Extract the [X, Y] coordinate from the center of the cell holding the provided text.  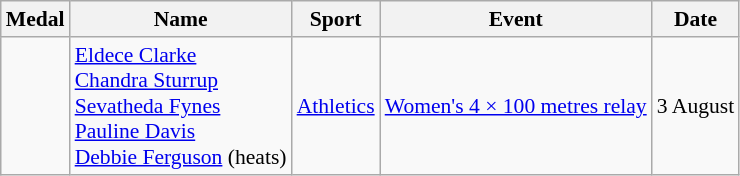
Event [516, 19]
Sport [336, 19]
Eldece ClarkeChandra SturrupSevatheda FynesPauline DavisDebbie Ferguson (heats) [181, 106]
Women's 4 × 100 metres relay [516, 106]
Name [181, 19]
Athletics [336, 106]
Date [696, 19]
Medal [36, 19]
3 August [696, 106]
